Detect which cell encompasses the target text, then output its [x, y] center coordinate. 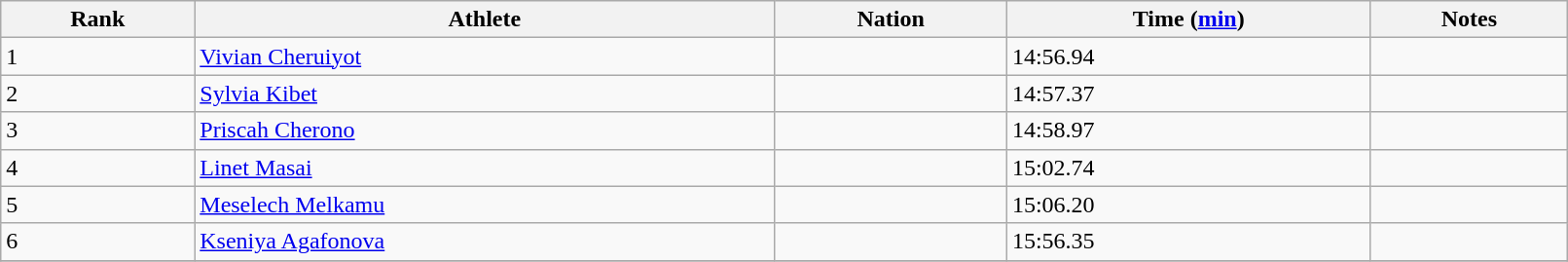
3 [97, 131]
Nation [891, 19]
1 [97, 56]
Notes [1470, 19]
Athlete [485, 19]
Rank [97, 19]
5 [97, 205]
Kseniya Agafonova [485, 242]
Linet Masai [485, 168]
Time (min) [1188, 19]
15:02.74 [1188, 168]
2 [97, 94]
15:56.35 [1188, 242]
Priscah Cherono [485, 131]
4 [97, 168]
Sylvia Kibet [485, 94]
14:57.37 [1188, 94]
14:56.94 [1188, 56]
6 [97, 242]
15:06.20 [1188, 205]
Vivian Cheruiyot [485, 56]
14:58.97 [1188, 131]
Meselech Melkamu [485, 205]
